Return [X, Y] of the center of cell containing provided text 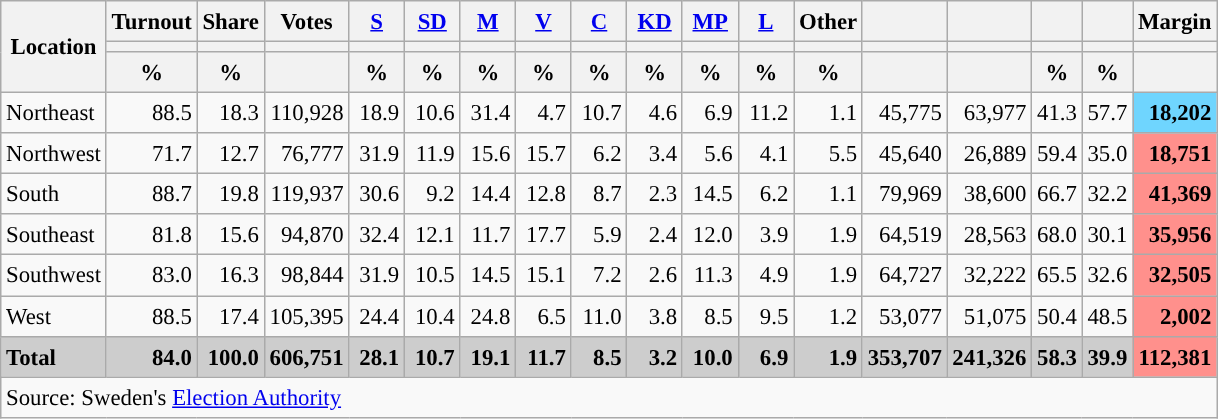
84.0 [152, 356]
9.2 [432, 194]
C [599, 22]
32,222 [990, 276]
68.0 [1057, 234]
53,077 [904, 316]
3.9 [766, 234]
17.4 [230, 316]
4.6 [655, 114]
66.7 [1057, 194]
6.5 [544, 316]
1.2 [828, 316]
59.4 [1057, 154]
7.2 [599, 276]
Northwest [54, 154]
65.5 [1057, 276]
South [54, 194]
606,751 [306, 356]
12.8 [544, 194]
24.8 [488, 316]
63,977 [990, 114]
100.0 [230, 356]
12.7 [230, 154]
32.2 [1107, 194]
26,889 [990, 154]
11.9 [432, 154]
64,519 [904, 234]
MP [710, 22]
Other [828, 22]
Southwest [54, 276]
KD [655, 22]
112,381 [1175, 356]
3.2 [655, 356]
30.6 [377, 194]
15.7 [544, 154]
28.1 [377, 356]
Source: Sweden's Election Authority [609, 398]
L [766, 22]
Northeast [54, 114]
4.7 [544, 114]
79,969 [904, 194]
41.3 [1057, 114]
98,844 [306, 276]
119,937 [306, 194]
35.0 [1107, 154]
50.4 [1057, 316]
45,775 [904, 114]
9.5 [766, 316]
Turnout [152, 22]
76,777 [306, 154]
353,707 [904, 356]
11.2 [766, 114]
Share [230, 22]
32.4 [377, 234]
110,928 [306, 114]
81.8 [152, 234]
105,395 [306, 316]
48.5 [1107, 316]
5.6 [710, 154]
94,870 [306, 234]
57.7 [1107, 114]
18,751 [1175, 154]
Southeast [54, 234]
11.0 [599, 316]
Votes [306, 22]
32.6 [1107, 276]
2.6 [655, 276]
28,563 [990, 234]
4.1 [766, 154]
32,505 [1175, 276]
2,002 [1175, 316]
16.3 [230, 276]
18,202 [1175, 114]
31.4 [488, 114]
Margin [1175, 22]
19.8 [230, 194]
64,727 [904, 276]
10.0 [710, 356]
45,640 [904, 154]
12.1 [432, 234]
41,369 [1175, 194]
10.4 [432, 316]
8.7 [599, 194]
10.6 [432, 114]
39.9 [1107, 356]
4.9 [766, 276]
51,075 [990, 316]
30.1 [1107, 234]
5.9 [599, 234]
14.4 [488, 194]
19.1 [488, 356]
71.7 [152, 154]
18.3 [230, 114]
88.7 [152, 194]
5.5 [828, 154]
17.7 [544, 234]
24.4 [377, 316]
35,956 [1175, 234]
West [54, 316]
M [488, 22]
11.3 [710, 276]
12.0 [710, 234]
2.3 [655, 194]
18.9 [377, 114]
S [377, 22]
Location [54, 47]
241,326 [990, 356]
2.4 [655, 234]
15.1 [544, 276]
10.5 [432, 276]
SD [432, 22]
58.3 [1057, 356]
Total [54, 356]
V [544, 22]
38,600 [990, 194]
83.0 [152, 276]
3.8 [655, 316]
3.4 [655, 154]
